Return (X, Y) of the center of cell containing provided text 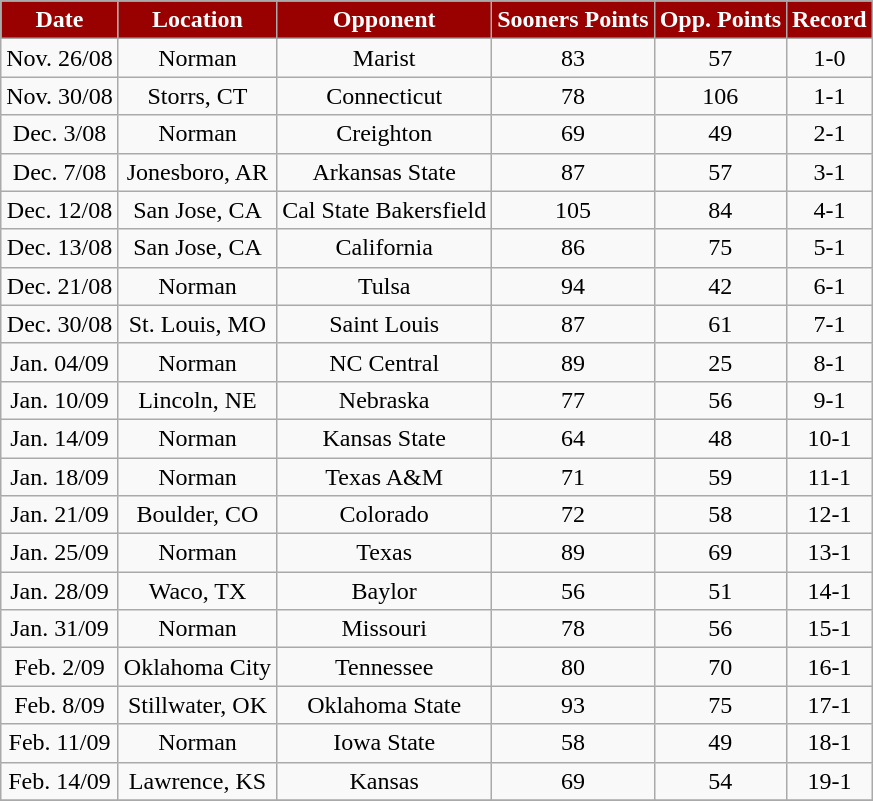
17-1 (830, 705)
St. Louis, MO (197, 324)
Lawrence, KS (197, 781)
51 (720, 591)
Texas (384, 553)
77 (573, 400)
Saint Louis (384, 324)
Arkansas State (384, 172)
Missouri (384, 629)
13-1 (830, 553)
Oklahoma State (384, 705)
Jan. 04/09 (60, 362)
Jan. 10/09 (60, 400)
Nebraska (384, 400)
86 (573, 248)
Cal State Bakersfield (384, 210)
16-1 (830, 667)
3-1 (830, 172)
64 (573, 438)
Iowa State (384, 743)
Feb. 2/09 (60, 667)
18-1 (830, 743)
42 (720, 286)
12-1 (830, 515)
84 (720, 210)
Baylor (384, 591)
Colorado (384, 515)
71 (573, 477)
Texas A&M (384, 477)
Stillwater, OK (197, 705)
Feb. 11/09 (60, 743)
19-1 (830, 781)
9-1 (830, 400)
94 (573, 286)
Sooners Points (573, 20)
Dec. 21/08 (60, 286)
Boulder, CO (197, 515)
106 (720, 96)
Waco, TX (197, 591)
83 (573, 58)
10-1 (830, 438)
Opponent (384, 20)
Oklahoma City (197, 667)
5-1 (830, 248)
93 (573, 705)
Dec. 12/08 (60, 210)
Jan. 21/09 (60, 515)
105 (573, 210)
Kansas (384, 781)
Location (197, 20)
4-1 (830, 210)
Kansas State (384, 438)
Dec. 3/08 (60, 134)
Marist (384, 58)
14-1 (830, 591)
61 (720, 324)
Jan. 14/09 (60, 438)
NC Central (384, 362)
Jan. 31/09 (60, 629)
6-1 (830, 286)
Feb. 8/09 (60, 705)
Tennessee (384, 667)
Opp. Points (720, 20)
California (384, 248)
7-1 (830, 324)
Tulsa (384, 286)
Lincoln, NE (197, 400)
Record (830, 20)
25 (720, 362)
Jan. 28/09 (60, 591)
80 (573, 667)
59 (720, 477)
Feb. 14/09 (60, 781)
Creighton (384, 134)
Connecticut (384, 96)
Date (60, 20)
1-1 (830, 96)
15-1 (830, 629)
8-1 (830, 362)
Nov. 26/08 (60, 58)
54 (720, 781)
Dec. 13/08 (60, 248)
Dec. 30/08 (60, 324)
Jan. 25/09 (60, 553)
70 (720, 667)
Storrs, CT (197, 96)
11-1 (830, 477)
Dec. 7/08 (60, 172)
Nov. 30/08 (60, 96)
2-1 (830, 134)
1-0 (830, 58)
48 (720, 438)
Jan. 18/09 (60, 477)
72 (573, 515)
Jonesboro, AR (197, 172)
